Determine the [X, Y] coordinate at the center of the cell enclosing the given text.  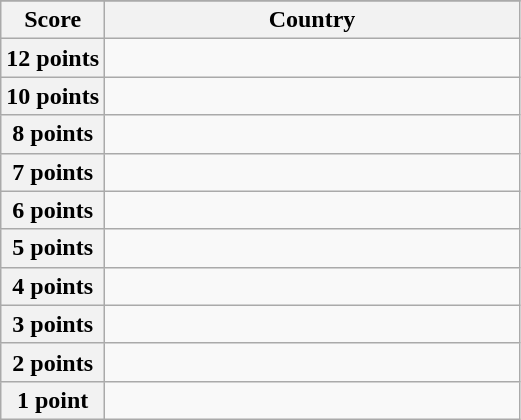
3 points [53, 324]
6 points [53, 210]
7 points [53, 172]
5 points [53, 248]
12 points [53, 58]
8 points [53, 134]
Score [53, 20]
4 points [53, 286]
2 points [53, 362]
Country [312, 20]
1 point [53, 400]
10 points [53, 96]
